Identify which cell holds the provided text, then report its [X, Y] central coordinate. 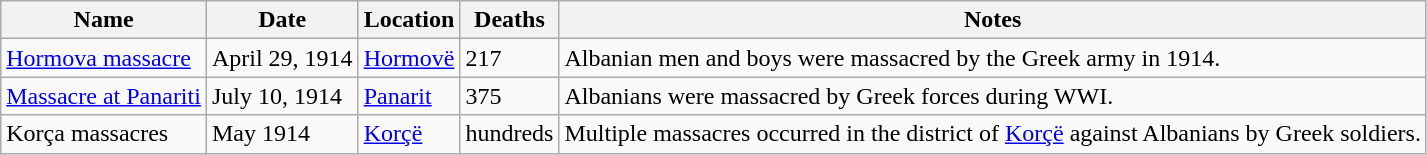
Hormova massacre [104, 58]
Albanians were massacred by Greek forces during WWI. [992, 96]
Date [282, 20]
217 [510, 58]
hundreds [510, 134]
Panarit [409, 96]
May 1914 [282, 134]
Deaths [510, 20]
Albanian men and boys were massacred by the Greek army in 1914. [992, 58]
Location [409, 20]
375 [510, 96]
Hormovë [409, 58]
April 29, 1914 [282, 58]
Korça massacres [104, 134]
July 10, 1914 [282, 96]
Korçë [409, 134]
Multiple massacres occurred in the district of Korçë against Albanians by Greek soldiers. [992, 134]
Massacre at Panariti [104, 96]
Name [104, 20]
Notes [992, 20]
